Detect which cell encompasses the target text, then output its (x, y) center coordinate. 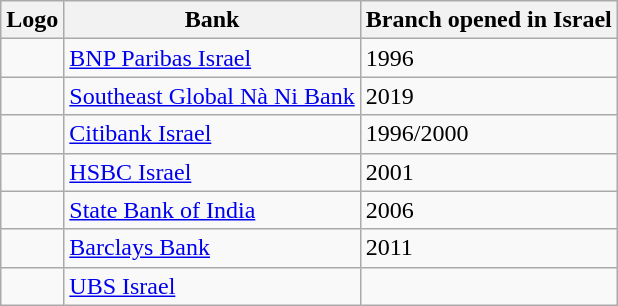
BNP Paribas Israel (212, 58)
2011 (488, 248)
UBS Israel (212, 286)
HSBC Israel (212, 172)
State Bank of India (212, 210)
Southeast Global Nà Ni Bank (212, 96)
2019 (488, 96)
1996/2000 (488, 134)
Bank (212, 20)
Citibank Israel (212, 134)
Barclays Bank (212, 248)
Branch opened in Israel (488, 20)
1996 (488, 58)
2006 (488, 210)
2001 (488, 172)
Logo (32, 20)
